Search for the cell housing the specified text and yield its (X, Y) center coordinate. 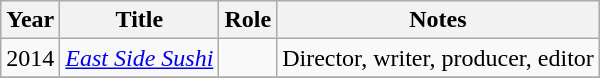
East Side Sushi (140, 58)
Year (30, 20)
2014 (30, 58)
Director, writer, producer, editor (438, 58)
Role (248, 20)
Notes (438, 20)
Title (140, 20)
